Provide the (x, y) coordinate of the cell's center where the given text is located.  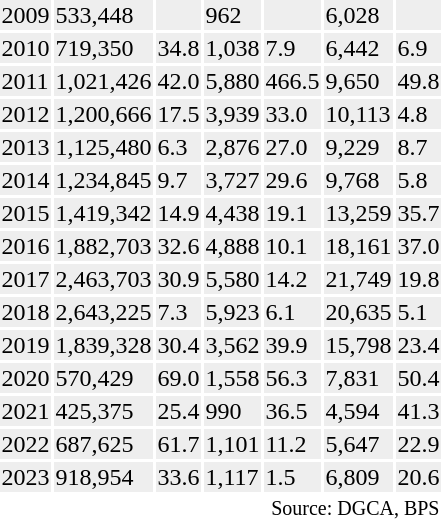
20,635 (358, 312)
9,229 (358, 147)
6,809 (358, 477)
990 (232, 411)
6,028 (358, 15)
2010 (26, 48)
33.6 (178, 477)
35.7 (418, 213)
33.0 (292, 114)
4.8 (418, 114)
2012 (26, 114)
1,234,845 (104, 180)
27.0 (292, 147)
9.7 (178, 180)
570,429 (104, 378)
2013 (26, 147)
9,650 (358, 81)
6,442 (358, 48)
4,594 (358, 411)
10,113 (358, 114)
61.7 (178, 444)
15,798 (358, 345)
918,954 (104, 477)
39.9 (292, 345)
1,117 (232, 477)
7.3 (178, 312)
30.4 (178, 345)
19.8 (418, 279)
2014 (26, 180)
1.5 (292, 477)
466.5 (292, 81)
32.6 (178, 246)
5,647 (358, 444)
10.1 (292, 246)
20.6 (418, 477)
533,448 (104, 15)
41.3 (418, 411)
56.3 (292, 378)
1,419,342 (104, 213)
2020 (26, 378)
34.8 (178, 48)
2019 (26, 345)
21,749 (358, 279)
7,831 (358, 378)
14.2 (292, 279)
29.6 (292, 180)
4,438 (232, 213)
13,259 (358, 213)
25.4 (178, 411)
6.3 (178, 147)
1,839,328 (104, 345)
2,876 (232, 147)
49.8 (418, 81)
5.1 (418, 312)
3,562 (232, 345)
4,888 (232, 246)
6.9 (418, 48)
17.5 (178, 114)
8.7 (418, 147)
23.4 (418, 345)
2021 (26, 411)
687,625 (104, 444)
5,880 (232, 81)
11.2 (292, 444)
2017 (26, 279)
2022 (26, 444)
2009 (26, 15)
36.5 (292, 411)
37.0 (418, 246)
1,021,426 (104, 81)
14.9 (178, 213)
6.1 (292, 312)
1,038 (232, 48)
5,580 (232, 279)
3,727 (232, 180)
2011 (26, 81)
719,350 (104, 48)
1,558 (232, 378)
42.0 (178, 81)
3,939 (232, 114)
1,200,666 (104, 114)
7.9 (292, 48)
50.4 (418, 378)
5.8 (418, 180)
2015 (26, 213)
2,463,703 (104, 279)
5,923 (232, 312)
30.9 (178, 279)
19.1 (292, 213)
962 (232, 15)
1,101 (232, 444)
9,768 (358, 180)
18,161 (358, 246)
2018 (26, 312)
425,375 (104, 411)
1,125,480 (104, 147)
22.9 (418, 444)
69.0 (178, 378)
2016 (26, 246)
1,882,703 (104, 246)
2023 (26, 477)
2,643,225 (104, 312)
